Identify which cell holds the provided text, then report its (X, Y) central coordinate. 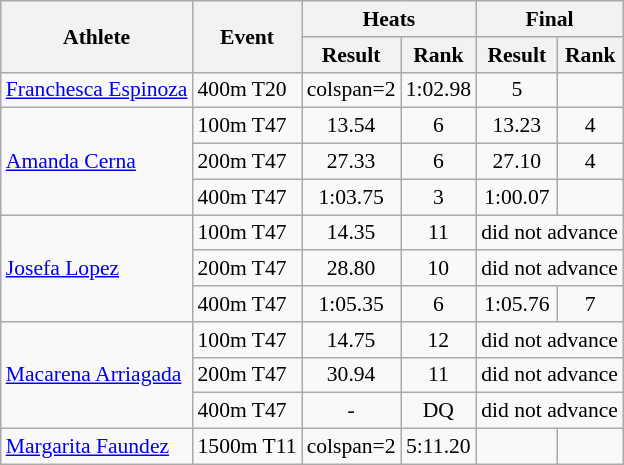
Final (550, 19)
13.54 (352, 126)
Josefa Lopez (97, 268)
Heats (390, 19)
5:11.20 (438, 447)
14.75 (352, 340)
Athlete (97, 36)
10 (438, 269)
28.80 (352, 269)
30.94 (352, 375)
14.35 (352, 233)
7 (590, 304)
27.33 (352, 162)
1:05.76 (516, 304)
27.10 (516, 162)
Macarena Arriagada (97, 376)
Amanda Cerna (97, 162)
1:02.98 (438, 90)
Event (246, 36)
1:00.07 (516, 197)
5 (516, 90)
Margarita Faundez (97, 447)
3 (438, 197)
DQ (438, 411)
1:03.75 (352, 197)
1:05.35 (352, 304)
Franchesca Espinoza (97, 90)
400m T20 (246, 90)
12 (438, 340)
- (352, 411)
13.23 (516, 126)
1500m T11 (246, 447)
